Detect which cell encompasses the target text, then output its [X, Y] center coordinate. 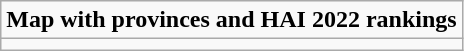
Map with provinces and HAI 2022 rankings [232, 20]
